Return [X, Y] of the center of cell containing provided text 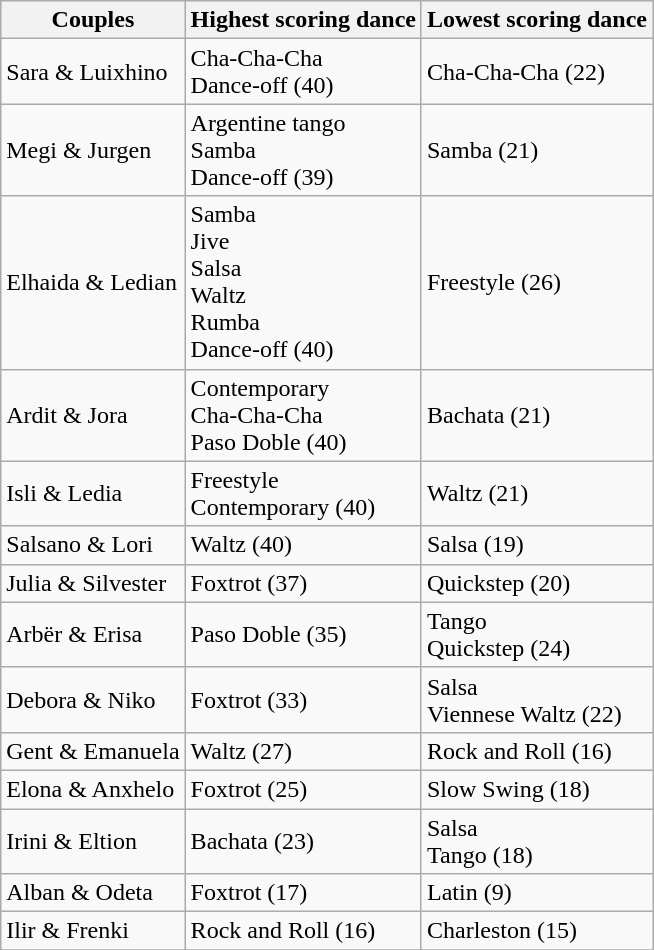
Foxtrot (17) [303, 893]
Quickstep (20) [536, 583]
Waltz (21) [536, 494]
Slow Swing (18) [536, 789]
Waltz (40) [303, 545]
SambaJiveSalsaWaltzRumbaDance-off (40) [303, 282]
Charleston (15) [536, 931]
Alban & Odeta [93, 893]
Foxtrot (37) [303, 583]
Samba (21) [536, 150]
Foxtrot (33) [303, 700]
ContemporaryCha-Cha-ChaPaso Doble (40) [303, 415]
Elhaida & Ledian [93, 282]
Highest scoring dance [303, 20]
Cha-Cha-Cha (22) [536, 72]
Lowest scoring dance [536, 20]
Debora & Niko [93, 700]
Cha-Cha-ChaDance-off (40) [303, 72]
Sara & Luixhino [93, 72]
Ilir & Frenki [93, 931]
Argentine tangoSambaDance-off (39) [303, 150]
Foxtrot (25) [303, 789]
SalsaViennese Waltz (22) [536, 700]
Freestyle (26) [536, 282]
Waltz (27) [303, 751]
Gent & Emanuela [93, 751]
Latin (9) [536, 893]
Megi & Jurgen [93, 150]
Ardit & Jora [93, 415]
TangoQuickstep (24) [536, 634]
Isli & Ledia [93, 494]
Irini & Eltion [93, 840]
Couples [93, 20]
SalsaTango (18) [536, 840]
Salsa (19) [536, 545]
Bachata (21) [536, 415]
Elona & Anxhelo [93, 789]
Arbër & Erisa [93, 634]
FreestyleContemporary (40) [303, 494]
Salsano & Lori [93, 545]
Bachata (23) [303, 840]
Paso Doble (35) [303, 634]
Julia & Silvester [93, 583]
